Search for the cell housing the specified text and yield its (X, Y) center coordinate. 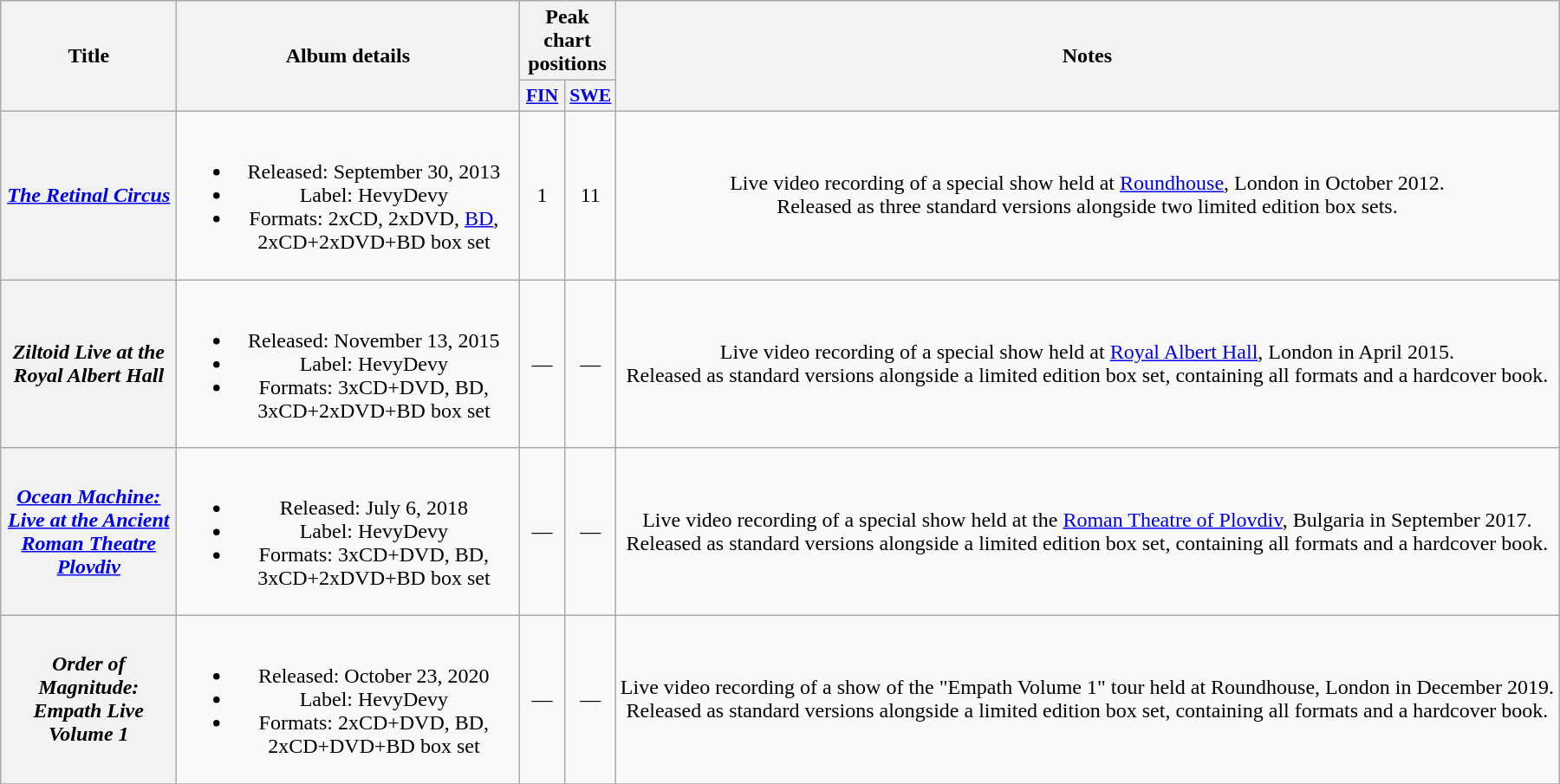
Released: September 30, 2013Label: HevyDevyFormats: 2xCD, 2xDVD, BD, 2xCD+2xDVD+BD box set (348, 195)
1 (543, 195)
Album details (348, 56)
Peak chart positions (567, 41)
Ocean Machine: Live at the Ancient Roman Theatre Plovdiv (88, 532)
Released: November 13, 2015Label: HevyDevyFormats: 3xCD+DVD, BD, 3xCD+2xDVD+BD box set (348, 363)
Title (88, 56)
SWE (590, 96)
Order of Magnitude: Empath Live Volume 1 (88, 700)
Ziltoid Live at the Royal Albert Hall (88, 363)
Released: July 6, 2018Label: HevyDevyFormats: 3xCD+DVD, BD, 3xCD+2xDVD+BD box set (348, 532)
Notes (1087, 56)
Released: October 23, 2020Label: HevyDevyFormats: 2xCD+DVD, BD, 2xCD+DVD+BD box set (348, 700)
The Retinal Circus (88, 195)
11 (590, 195)
FIN (543, 96)
